Locate the cell with the specified text and output its (x, y) center coordinate. 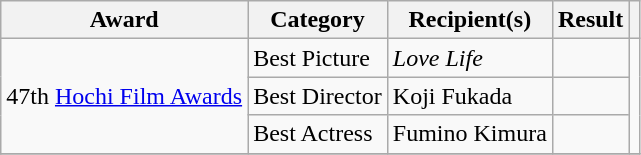
Result (590, 20)
Fumino Kimura (470, 134)
Award (124, 20)
Recipient(s) (470, 20)
Koji Fukada (470, 96)
Best Actress (318, 134)
Love Life (470, 58)
Best Director (318, 96)
47th Hochi Film Awards (124, 96)
Best Picture (318, 58)
Category (318, 20)
